Output the [x, y] coordinate of the center of the cell containing the given text.  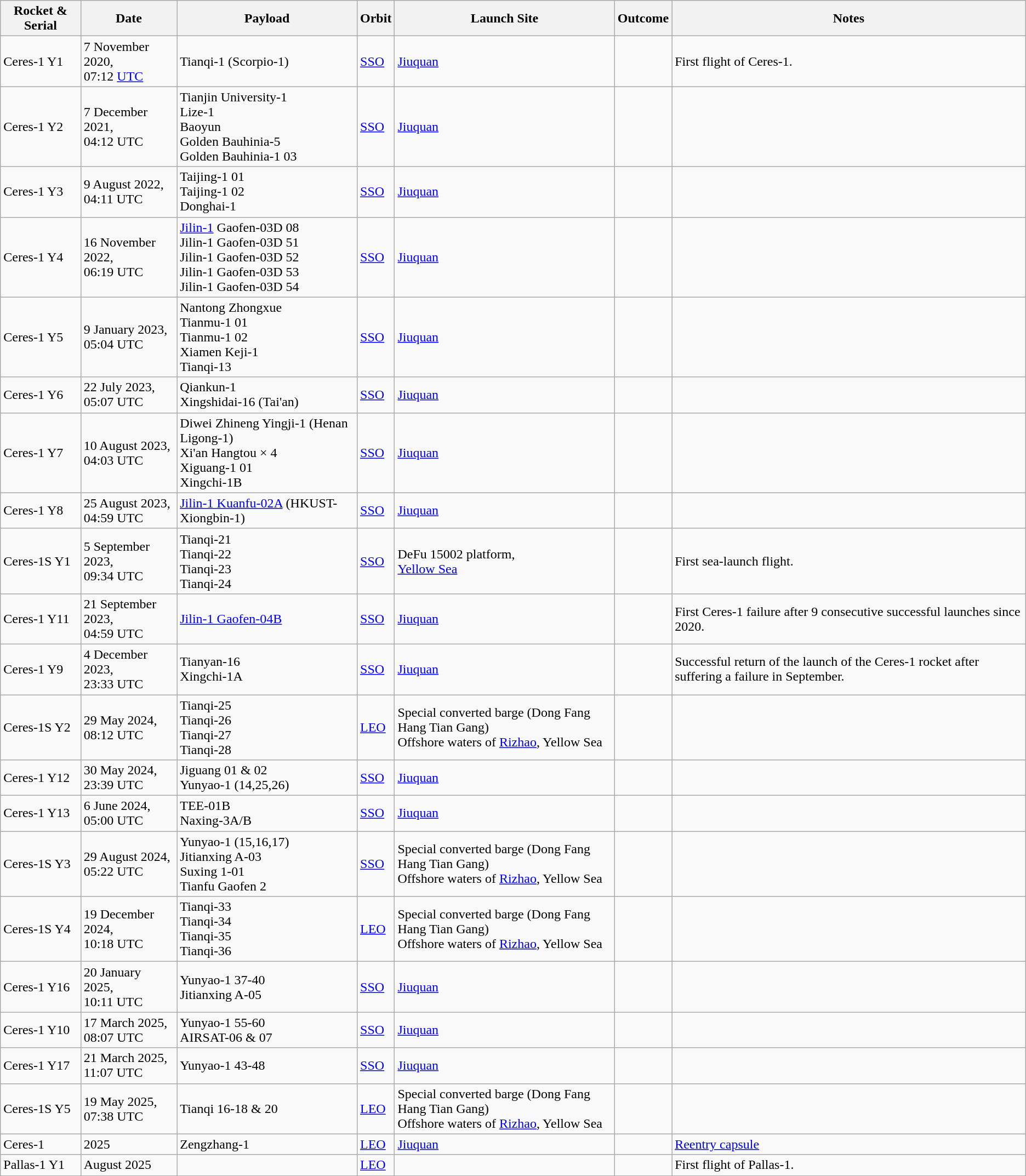
Payload [267, 19]
Ceres-1 Y2 [41, 127]
Tianjin University-1Lize-1BaoyunGolden Bauhinia-5Golden Bauhinia-1 03 [267, 127]
Ceres-1 Y11 [41, 619]
Tianqi-1 (Scorpio-1) [267, 61]
Ceres-1 Y10 [41, 1030]
Date [129, 19]
Ceres-1 Y7 [41, 453]
Yunyao-1 43-48 [267, 1065]
7 November 2020,07:12 UTC [129, 61]
Ceres-1 Y17 [41, 1065]
Tianqi-33Tianqi-34Tianqi-35Tianqi-36 [267, 929]
Diwei Zhineng Yingji-1 (Henan Ligong-1)Xi'an Hangtou × 4Xiguang-1 01Xingchi-1B [267, 453]
Pallas-1 Y1 [41, 1165]
29 August 2024,05:22 UTC [129, 864]
Nantong ZhongxueTianmu-1 01Tianmu-1 02Xiamen Keji-1Tianqi-13 [267, 337]
9 August 2022,04:11 UTC [129, 192]
Reentry capsule [849, 1144]
Ceres-1 Y1 [41, 61]
Tianqi-25Tianqi-26Tianqi-27Tianqi-28 [267, 728]
DeFu 15002 platform,Yellow Sea [504, 561]
19 December 2024,10:18 UTC [129, 929]
Ceres-1 Y3 [41, 192]
25 August 2023,04:59 UTC [129, 511]
Ceres-1 [41, 1144]
Ceres-1 Y12 [41, 778]
Ceres-1S Y2 [41, 728]
5 September 2023,09:34 UTC [129, 561]
Outcome [643, 19]
21 September 2023,04:59 UTC [129, 619]
Yunyao-1 37-40Jitianxing A-05 [267, 987]
Tianyan-16Xingchi-1A [267, 669]
Ceres-1S Y3 [41, 864]
Tianqi 16-18 & 20 [267, 1109]
Tianqi-21Tianqi-22Tianqi-23Tianqi-24 [267, 561]
Jilin-1 Kuanfu-02A (HKUST-Xiongbin-1) [267, 511]
Launch Site [504, 19]
Ceres-1S Y5 [41, 1109]
19 May 2025,07:38 UTC [129, 1109]
Ceres-1 Y16 [41, 987]
Ceres-1S Y4 [41, 929]
Ceres-1 Y8 [41, 511]
Ceres-1 Y5 [41, 337]
29 May 2024,08:12 UTC [129, 728]
Ceres-1 Y9 [41, 669]
21 March 2025,11:07 UTC [129, 1065]
Ceres-1 Y13 [41, 813]
Orbit [376, 19]
Jilin-1 Gaofen-03D 08Jilin-1 Gaofen-03D 51Jilin-1 Gaofen-03D 52Jilin-1 Gaofen-03D 53Jilin-1 Gaofen-03D 54 [267, 257]
Successful return of the launch of the Ceres-1 rocket after suffering a failure in September. [849, 669]
10 August 2023,04:03 UTC [129, 453]
First Ceres-1 failure after 9 consecutive successful launches since 2020. [849, 619]
Ceres-1 Y4 [41, 257]
22 July 2023,05:07 UTC [129, 395]
August 2025 [129, 1165]
4 December 2023,23:33 UTC [129, 669]
First sea-launch flight. [849, 561]
Qiankun-1Xingshidai-16 (Tai'an) [267, 395]
Rocket & Serial [41, 19]
16 November 2022,06:19 UTC [129, 257]
Jilin-1 Gaofen-04B [267, 619]
2025 [129, 1144]
Taijing-1 01Taijing-1 02Donghai-1 [267, 192]
Notes [849, 19]
Yunyao-1 (15,16,17)Jitianxing A-03Suxing 1-01Tianfu Gaofen 2 [267, 864]
Yunyao-1 55-60AIRSAT-06 & 07 [267, 1030]
20 January 2025,10:11 UTC [129, 987]
Ceres-1 Y6 [41, 395]
Jiguang 01 & 02Yunyao-1 (14,25,26) [267, 778]
30 May 2024,23:39 UTC [129, 778]
TEE-01BNaxing-3A/B [267, 813]
First flight of Ceres-1. [849, 61]
Zengzhang-1 [267, 1144]
17 March 2025,08:07 UTC [129, 1030]
7 December 2021,04:12 UTC [129, 127]
9 January 2023,05:04 UTC [129, 337]
Ceres-1S Y1 [41, 561]
First flight of Pallas-1. [849, 1165]
6 June 2024,05:00 UTC [129, 813]
